Locate the cell with the specified text and output its [X, Y] center coordinate. 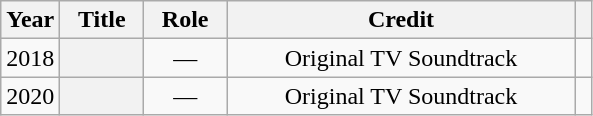
2018 [30, 58]
2020 [30, 96]
Credit [402, 20]
Role [186, 20]
Title [102, 20]
Year [30, 20]
